Extract the [x, y] coordinate from the center of the cell holding the provided text.  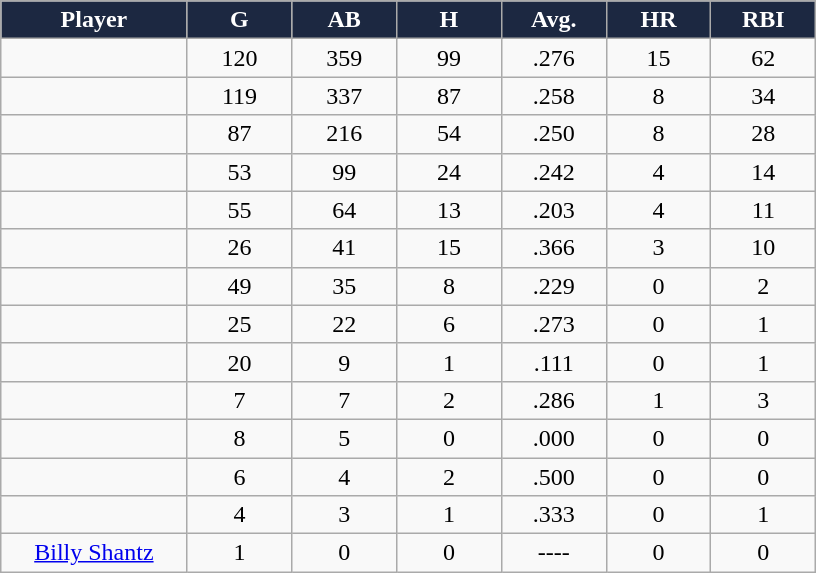
.258 [554, 96]
Player [94, 20]
13 [450, 210]
.333 [554, 515]
55 [240, 210]
.229 [554, 286]
10 [764, 248]
26 [240, 248]
11 [764, 210]
H [450, 20]
24 [450, 172]
AB [344, 20]
---- [554, 553]
41 [344, 248]
34 [764, 96]
.366 [554, 248]
49 [240, 286]
RBI [764, 20]
14 [764, 172]
G [240, 20]
62 [764, 58]
20 [240, 362]
54 [450, 134]
.276 [554, 58]
HR [658, 20]
Billy Shantz [94, 553]
359 [344, 58]
120 [240, 58]
28 [764, 134]
.203 [554, 210]
216 [344, 134]
.273 [554, 324]
Avg. [554, 20]
25 [240, 324]
.250 [554, 134]
22 [344, 324]
53 [240, 172]
.242 [554, 172]
9 [344, 362]
.500 [554, 477]
.286 [554, 400]
.000 [554, 438]
64 [344, 210]
5 [344, 438]
119 [240, 96]
337 [344, 96]
.111 [554, 362]
35 [344, 286]
